Locate the cell with the specified text and output its (X, Y) center coordinate. 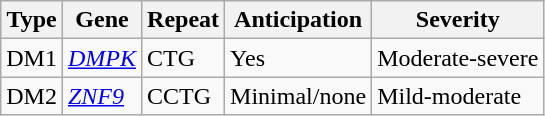
Minimal/none (298, 96)
Repeat (184, 20)
DMPK (102, 58)
Type (32, 20)
Severity (458, 20)
Anticipation (298, 20)
Mild-moderate (458, 96)
Gene (102, 20)
Yes (298, 58)
Moderate-severe (458, 58)
DM1 (32, 58)
DM2 (32, 96)
CCTG (184, 96)
CTG (184, 58)
ZNF9 (102, 96)
